Provide the (x, y) coordinate of the cell's center where the given text is located.  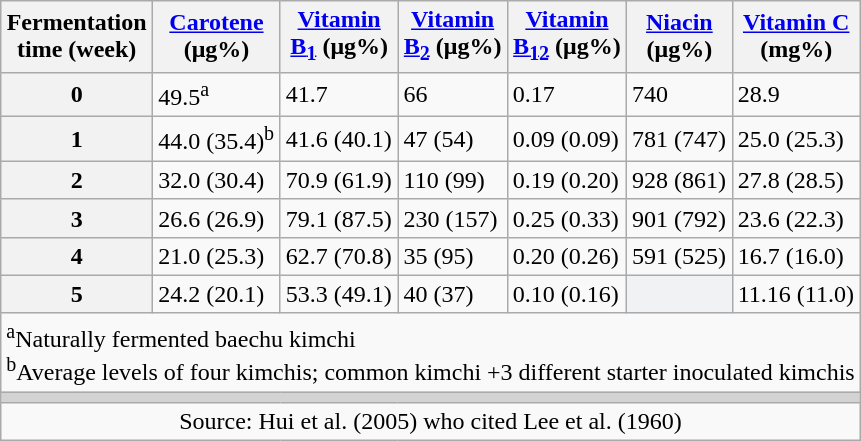
70.9 (61.9) (339, 180)
11.16 (11.0) (796, 294)
Vitamin B12 (μg%) (566, 36)
Niacin(μg%) (680, 36)
25.0 (25.3) (796, 140)
41.7 (339, 94)
28.9 (796, 94)
0.20 (0.26) (566, 256)
928 (861) (680, 180)
VitaminB1 (μg%) (339, 36)
47 (54) (452, 140)
53.3 (49.1) (339, 294)
110 (99) (452, 180)
79.1 (87.5) (339, 218)
3 (77, 218)
24.2 (20.1) (217, 294)
40 (37) (452, 294)
740 (680, 94)
Carotene(μg%) (217, 36)
591 (525) (680, 256)
41.6 (40.1) (339, 140)
230 (157) (452, 218)
16.7 (16.0) (796, 256)
Vitamin B2 (μg%) (452, 36)
44.0 (35.4)b (217, 140)
35 (95) (452, 256)
0.09 (0.09) (566, 140)
5 (77, 294)
26.6 (26.9) (217, 218)
49.5a (217, 94)
0.10 (0.16) (566, 294)
66 (452, 94)
1 (77, 140)
0 (77, 94)
62.7 (70.8) (339, 256)
Source: Hui et al. (2005) who cited Lee et al. (1960) (430, 422)
Vitamin C(mg%) (796, 36)
2 (77, 180)
781 (747) (680, 140)
0.17 (566, 94)
0.19 (0.20) (566, 180)
27.8 (28.5) (796, 180)
23.6 (22.3) (796, 218)
21.0 (25.3) (217, 256)
0.25 (0.33) (566, 218)
4 (77, 256)
32.0 (30.4) (217, 180)
aNaturally fermented baechu kimchibAverage levels of four kimchis; common kimchi +3 different starter inoculated kimchis (430, 352)
901 (792) (680, 218)
Fermentationtime (week) (77, 36)
